Output the [X, Y] coordinate of the center of the cell containing the given text.  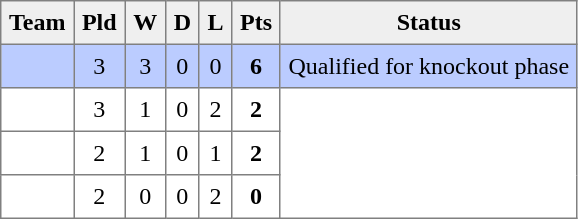
D [182, 23]
W [145, 23]
Status [428, 23]
Pld [100, 23]
Team [38, 23]
L [216, 23]
Pts [256, 23]
6 [256, 66]
Qualified for knockout phase [428, 66]
